Return (x, y) of the center of cell containing provided text 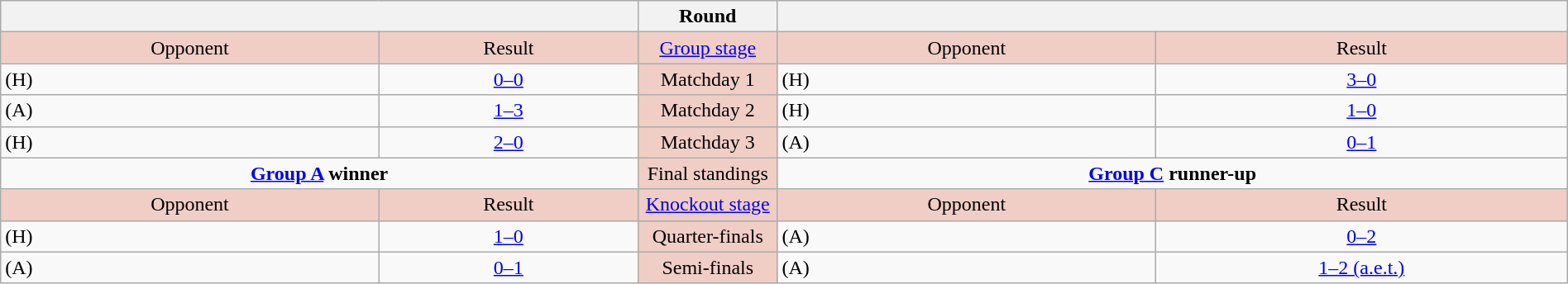
Quarter-finals (708, 236)
0–0 (508, 79)
Matchday 3 (708, 142)
Matchday 2 (708, 111)
Group stage (708, 48)
Group A winner (319, 173)
Group C runner-up (1173, 173)
Final standings (708, 173)
2–0 (508, 142)
Semi-finals (708, 267)
1–3 (508, 111)
1–2 (a.e.t.) (1361, 267)
0–2 (1361, 236)
Knockout stage (708, 205)
Matchday 1 (708, 79)
3–0 (1361, 79)
Round (708, 17)
